For the text-containing cell, return its midpoint in [x, y] coordinate format. 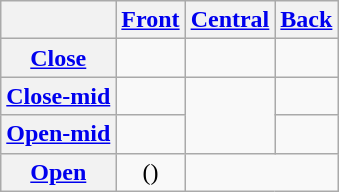
Open [58, 172]
Close-mid [58, 96]
Front [150, 20]
Back [306, 20]
Central [230, 20]
Close [58, 58]
Open-mid [58, 134]
() [150, 172]
